Return (x, y) of the center of cell containing provided text 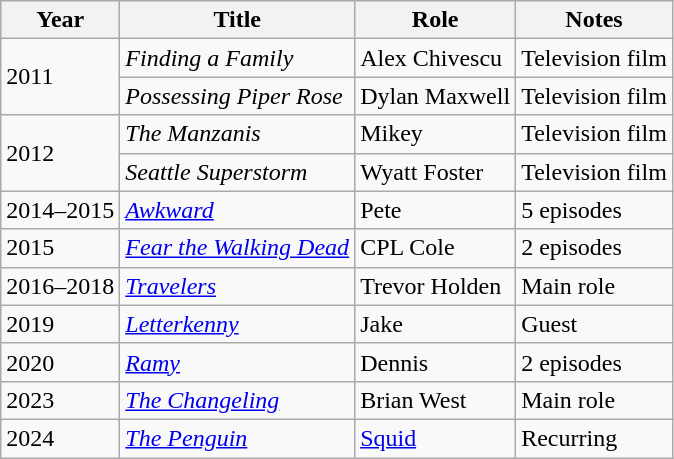
Role (436, 20)
2020 (60, 362)
2012 (60, 153)
Dennis (436, 362)
Finding a Family (238, 58)
The Manzanis (238, 134)
Pete (436, 210)
The Changeling (238, 400)
Seattle Superstorm (238, 172)
2014–2015 (60, 210)
5 episodes (594, 210)
2016–2018 (60, 286)
2024 (60, 438)
Trevor Holden (436, 286)
Notes (594, 20)
Year (60, 20)
Alex Chivescu (436, 58)
Guest (594, 324)
2019 (60, 324)
Brian West (436, 400)
Ramy (238, 362)
Dylan Maxwell (436, 96)
2023 (60, 400)
Title (238, 20)
Mikey (436, 134)
2015 (60, 248)
Awkward (238, 210)
2011 (60, 77)
The Penguin (238, 438)
Travelers (238, 286)
Fear the Walking Dead (238, 248)
CPL Cole (436, 248)
Jake (436, 324)
Wyatt Foster (436, 172)
Possessing Piper Rose (238, 96)
Letterkenny (238, 324)
Recurring (594, 438)
Squid (436, 438)
